Capture the cell that displays the provided text and extract its (x, y) central coordinate. 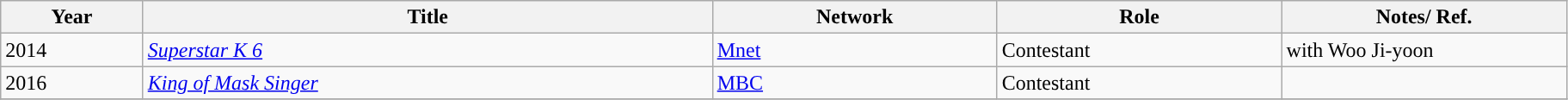
Notes/ Ref. (1424, 17)
Role (1139, 17)
2016 (72, 83)
Year (72, 17)
MBC (855, 83)
Title (427, 17)
with Woo Ji-yoon (1424, 50)
King of Mask Singer (427, 83)
2014 (72, 50)
Network (855, 17)
Mnet (855, 50)
Superstar K 6 (427, 50)
